Determine the [x, y] coordinate at the center of the cell enclosing the given text.  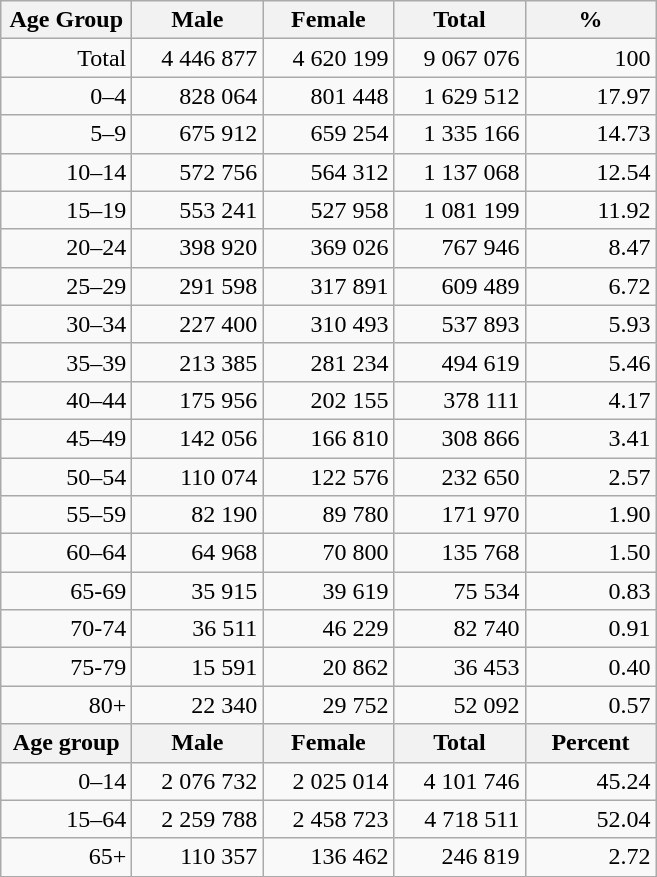
4 718 511 [460, 819]
2 076 732 [198, 781]
213 385 [198, 362]
89 780 [328, 515]
11.92 [590, 210]
75 534 [460, 591]
572 756 [198, 172]
15–19 [66, 210]
564 312 [328, 172]
20–24 [66, 248]
369 026 [328, 248]
5–9 [66, 134]
537 893 [460, 324]
100 [590, 58]
291 598 [198, 286]
25–29 [66, 286]
52.04 [590, 819]
171 970 [460, 515]
110 074 [198, 477]
122 576 [328, 477]
22 340 [198, 705]
36 511 [198, 629]
675 912 [198, 134]
767 946 [460, 248]
1 629 512 [460, 96]
110 357 [198, 857]
55–59 [66, 515]
39 619 [328, 591]
232 650 [460, 477]
65+ [66, 857]
8.47 [590, 248]
82 190 [198, 515]
5.93 [590, 324]
9 067 076 [460, 58]
60–64 [66, 553]
5.46 [590, 362]
527 958 [328, 210]
15 591 [198, 667]
29 752 [328, 705]
1 335 166 [460, 134]
46 229 [328, 629]
20 862 [328, 667]
75-79 [66, 667]
82 740 [460, 629]
136 462 [328, 857]
3.41 [590, 438]
52 092 [460, 705]
15–64 [66, 819]
398 920 [198, 248]
142 056 [198, 438]
246 819 [460, 857]
40–44 [66, 400]
Percent [590, 743]
30–34 [66, 324]
308 866 [460, 438]
65-69 [66, 591]
45.24 [590, 781]
2.57 [590, 477]
1 081 199 [460, 210]
Age Group [66, 20]
14.73 [590, 134]
50–54 [66, 477]
494 619 [460, 362]
0.91 [590, 629]
801 448 [328, 96]
202 155 [328, 400]
0–4 [66, 96]
378 111 [460, 400]
1.90 [590, 515]
166 810 [328, 438]
4 620 199 [328, 58]
70-74 [66, 629]
45–49 [66, 438]
2 458 723 [328, 819]
64 968 [198, 553]
828 064 [198, 96]
10–14 [66, 172]
175 956 [198, 400]
1 137 068 [460, 172]
6.72 [590, 286]
553 241 [198, 210]
70 800 [328, 553]
35 915 [198, 591]
2.72 [590, 857]
135 768 [460, 553]
317 891 [328, 286]
609 489 [460, 286]
0.83 [590, 591]
2 025 014 [328, 781]
310 493 [328, 324]
4.17 [590, 400]
281 234 [328, 362]
1.50 [590, 553]
0.57 [590, 705]
227 400 [198, 324]
Age group [66, 743]
4 101 746 [460, 781]
0–14 [66, 781]
659 254 [328, 134]
2 259 788 [198, 819]
4 446 877 [198, 58]
% [590, 20]
12.54 [590, 172]
80+ [66, 705]
0.40 [590, 667]
17.97 [590, 96]
35–39 [66, 362]
36 453 [460, 667]
